Identify which cell holds the provided text, then report its [x, y] central coordinate. 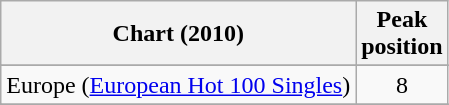
8 [402, 85]
Peakposition [402, 34]
Europe (European Hot 100 Singles) [178, 85]
Chart (2010) [178, 34]
